Extract the [x, y] coordinate from the center of the cell holding the provided text.  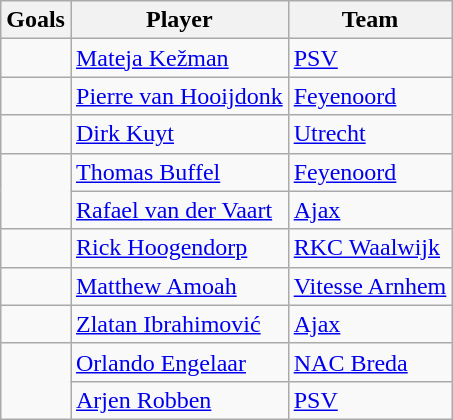
Team [370, 20]
Zlatan Ibrahimović [179, 324]
NAC Breda [370, 362]
Mateja Kežman [179, 58]
Vitesse Arnhem [370, 286]
Thomas Buffel [179, 172]
Rick Hoogendorp [179, 248]
Orlando Engelaar [179, 362]
Goals [36, 20]
Arjen Robben [179, 400]
Player [179, 20]
Dirk Kuyt [179, 134]
Pierre van Hooijdonk [179, 96]
Rafael van der Vaart [179, 210]
Matthew Amoah [179, 286]
Utrecht [370, 134]
RKC Waalwijk [370, 248]
